Provide the [X, Y] coordinate of the cell's center where the given text is located.  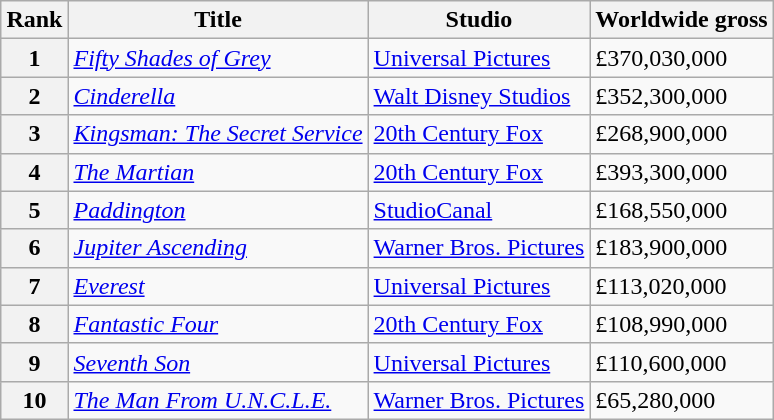
Studio [479, 20]
7 [34, 286]
3 [34, 134]
£168,550,000 [682, 210]
Fifty Shades of Grey [218, 58]
£108,990,000 [682, 324]
6 [34, 248]
£268,900,000 [682, 134]
£110,600,000 [682, 362]
Title [218, 20]
1 [34, 58]
Worldwide gross [682, 20]
8 [34, 324]
Fantastic Four [218, 324]
4 [34, 172]
Seventh Son [218, 362]
Rank [34, 20]
Everest [218, 286]
10 [34, 400]
2 [34, 96]
The Martian [218, 172]
Cinderella [218, 96]
Jupiter Ascending [218, 248]
£370,030,000 [682, 58]
5 [34, 210]
9 [34, 362]
Kingsman: The Secret Service [218, 134]
£352,300,000 [682, 96]
Walt Disney Studios [479, 96]
£65,280,000 [682, 400]
£183,900,000 [682, 248]
The Man From U.N.C.L.E. [218, 400]
£393,300,000 [682, 172]
StudioCanal [479, 210]
Paddington [218, 210]
£113,020,000 [682, 286]
